Provide the (X, Y) coordinate of the cell's center where the given text is located.  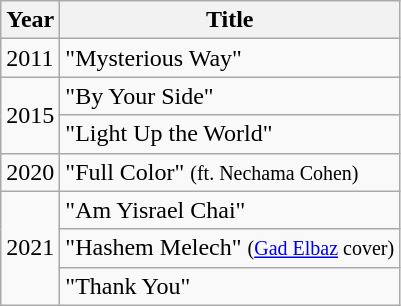
2015 (30, 115)
Year (30, 20)
2020 (30, 172)
"Full Color" (ft. Nechama Cohen) (230, 172)
"Mysterious Way" (230, 58)
2011 (30, 58)
2021 (30, 248)
"Light Up the World" (230, 134)
"Am Yisrael Chai" (230, 210)
"Hashem Melech" (Gad Elbaz cover) (230, 248)
"Thank You" (230, 286)
Title (230, 20)
"By Your Side" (230, 96)
